For the text-containing cell, return its midpoint in (x, y) coordinate format. 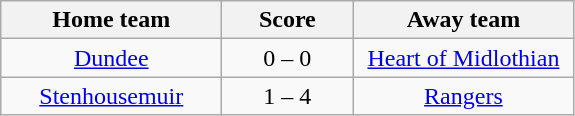
1 – 4 (288, 96)
Home team (112, 20)
Away team (464, 20)
Dundee (112, 58)
Score (288, 20)
Rangers (464, 96)
0 – 0 (288, 58)
Stenhousemuir (112, 96)
Heart of Midlothian (464, 58)
